Extract the [X, Y] coordinate from the center of the cell holding the provided text.  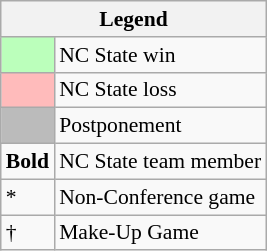
Make-Up Game [160, 233]
NC State loss [160, 90]
NC State team member [160, 162]
Legend [134, 19]
* [28, 197]
Bold [28, 162]
NC State win [160, 55]
Non-Conference game [160, 197]
Postponement [160, 126]
† [28, 233]
